Return the [X, Y] coordinate for the center point of the cell that contains the specified text.  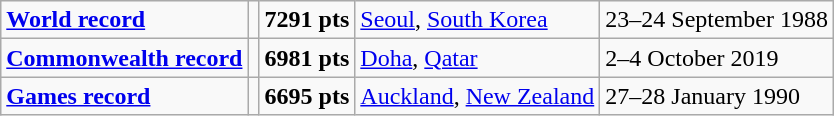
Commonwealth record [124, 58]
7291 pts [307, 20]
Games record [124, 96]
27–28 January 1990 [717, 96]
6981 pts [307, 58]
2–4 October 2019 [717, 58]
Auckland, New Zealand [478, 96]
6695 pts [307, 96]
23–24 September 1988 [717, 20]
World record [124, 20]
Seoul, South Korea [478, 20]
Doha, Qatar [478, 58]
